Detect which cell encompasses the target text, then output its (x, y) center coordinate. 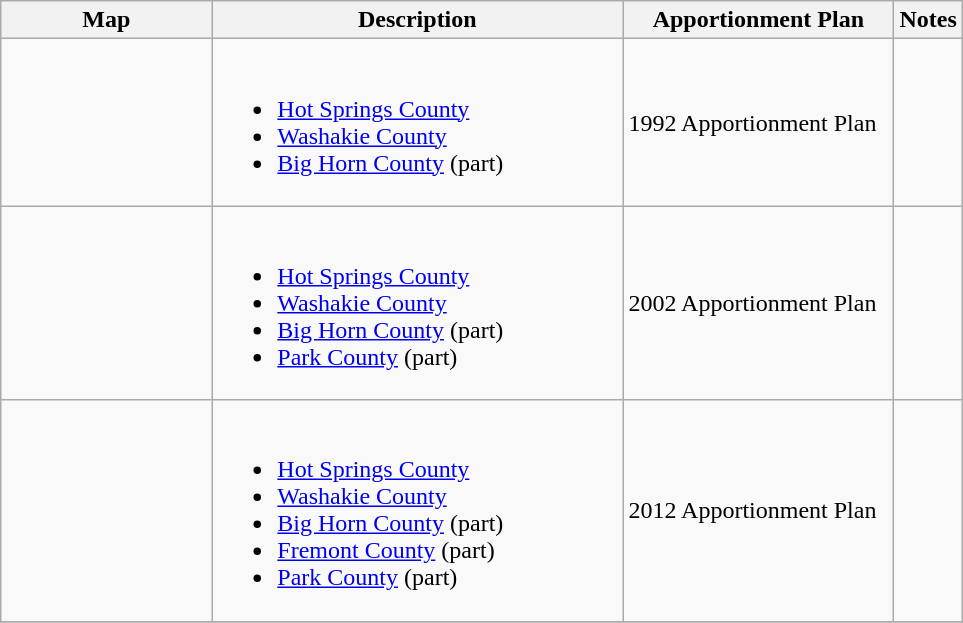
2012 Apportionment Plan (758, 510)
Hot Springs CountyWashakie CountyBig Horn County (part)Park County (part) (418, 303)
2002 Apportionment Plan (758, 303)
Notes (928, 20)
1992 Apportionment Plan (758, 122)
Description (418, 20)
Map (106, 20)
Hot Springs CountyWashakie CountyBig Horn County (part)Fremont County (part)Park County (part) (418, 510)
Apportionment Plan (758, 20)
Hot Springs CountyWashakie CountyBig Horn County (part) (418, 122)
